Capture the cell that displays the provided text and extract its [X, Y] central coordinate. 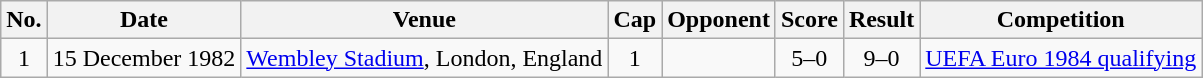
Cap [635, 20]
15 December 1982 [144, 58]
Date [144, 20]
Competition [1061, 20]
UEFA Euro 1984 qualifying [1061, 58]
No. [24, 20]
Result [881, 20]
Wembley Stadium, London, England [424, 58]
Opponent [719, 20]
5–0 [809, 58]
9–0 [881, 58]
Venue [424, 20]
Score [809, 20]
